Return (X, Y) of the center of cell containing provided text 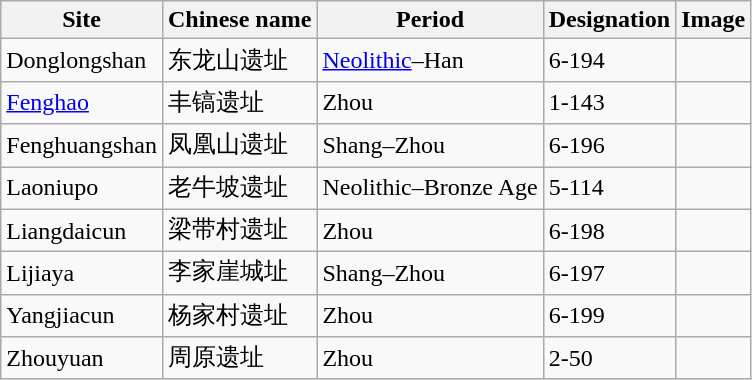
6-198 (609, 230)
Image (714, 20)
Neolithic–Bronze Age (430, 188)
Chinese name (239, 20)
凤凰山遗址 (239, 146)
Period (430, 20)
6-196 (609, 146)
Lijiaya (82, 274)
梁带村遗址 (239, 230)
丰镐遗址 (239, 102)
Zhouyuan (82, 358)
Fenghao (82, 102)
5-114 (609, 188)
周原遗址 (239, 358)
东龙山遗址 (239, 60)
Donglongshan (82, 60)
Yangjiacun (82, 316)
Site (82, 20)
1-143 (609, 102)
杨家村遗址 (239, 316)
Fenghuangshan (82, 146)
老牛坡遗址 (239, 188)
李家崖城址 (239, 274)
6-197 (609, 274)
Neolithic–Han (430, 60)
6-199 (609, 316)
Liangdaicun (82, 230)
Designation (609, 20)
2-50 (609, 358)
Laoniupo (82, 188)
6-194 (609, 60)
